Return [X, Y] of the center of cell containing provided text 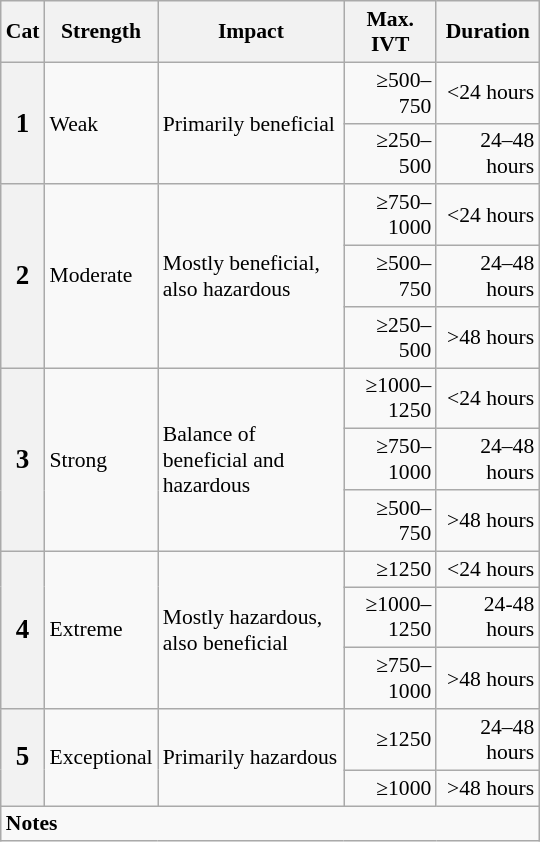
Max. IVT [390, 32]
Mostly hazardous, also beneficial [251, 630]
Exceptional [100, 758]
Weak [100, 123]
Extreme [100, 630]
5 [23, 758]
Mostly beneficial, also hazardous [251, 276]
Cat [23, 32]
Notes [270, 824]
Impact [251, 32]
≥1000 [390, 788]
Strong [100, 460]
Primarily beneficial [251, 123]
24-48 hours [488, 618]
4 [23, 630]
1 [23, 123]
Moderate [100, 276]
3 [23, 460]
Duration [488, 32]
Primarily hazardous [251, 758]
Strength [100, 32]
2 [23, 276]
Balance of beneficial and hazardous [251, 460]
